Extract the [x, y] coordinate from the center of the cell holding the provided text.  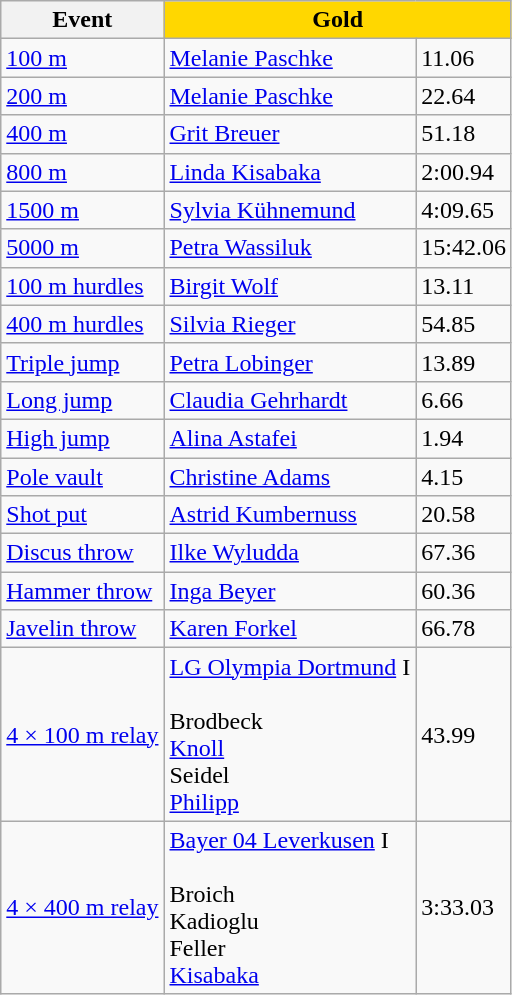
15:42.06 [464, 248]
51.18 [464, 134]
Shot put [82, 515]
Petra Lobinger [290, 362]
67.36 [464, 553]
13.89 [464, 362]
Karen Forkel [290, 629]
Gold [338, 20]
11.06 [464, 58]
54.85 [464, 324]
Grit Breuer [290, 134]
2:00.94 [464, 172]
4.15 [464, 477]
100 m [82, 58]
800 m [82, 172]
4 × 100 m relay [82, 734]
6.66 [464, 400]
22.64 [464, 96]
Petra Wassiluk [290, 248]
Christine Adams [290, 477]
High jump [82, 438]
4 × 400 m relay [82, 908]
Silvia Rieger [290, 324]
66.78 [464, 629]
Alina Astafei [290, 438]
4:09.65 [464, 210]
Inga Beyer [290, 591]
Linda Kisabaka [290, 172]
200 m [82, 96]
LG Olympia Dortmund I Brodbeck Knoll Seidel Philipp [290, 734]
5000 m [82, 248]
Event [82, 20]
1500 m [82, 210]
Triple jump [82, 362]
Hammer throw [82, 591]
400 m hurdles [82, 324]
60.36 [464, 591]
Discus throw [82, 553]
Astrid Kumbernuss [290, 515]
3:33.03 [464, 908]
Bayer 04 Leverkusen I Broich Kadioglu Feller Kisabaka [290, 908]
1.94 [464, 438]
20.58 [464, 515]
Long jump [82, 400]
Pole vault [82, 477]
13.11 [464, 286]
Birgit Wolf [290, 286]
Sylvia Kühnemund [290, 210]
Javelin throw [82, 629]
100 m hurdles [82, 286]
43.99 [464, 734]
Ilke Wyludda [290, 553]
400 m [82, 134]
Claudia Gehrhardt [290, 400]
